From the cell containing the given text, extract its center point as (X, Y) coordinate. 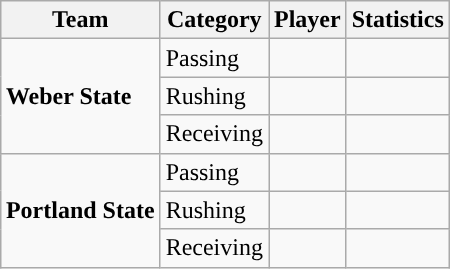
Weber State (80, 96)
Team (80, 20)
Statistics (398, 20)
Player (307, 20)
Category (214, 20)
Portland State (80, 210)
